Find where the given text appears and provide that cell's center as (x, y) coordinate. 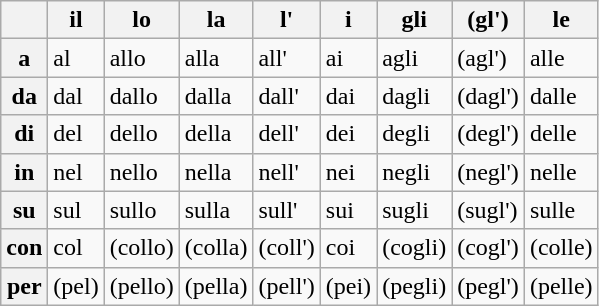
sulle (561, 210)
la (216, 20)
(agl') (488, 58)
(pella) (216, 286)
sul (76, 210)
le (561, 20)
(degl') (488, 134)
sulla (216, 210)
(pegli) (414, 286)
(pello) (142, 286)
a (24, 58)
dal (76, 96)
(sugl') (488, 210)
(pell') (286, 286)
dell' (286, 134)
sui (348, 210)
col (76, 248)
dei (348, 134)
(coll') (286, 248)
nello (142, 172)
ai (348, 58)
per (24, 286)
di (24, 134)
alla (216, 58)
(cogl') (488, 248)
(pelle) (561, 286)
gli (414, 20)
dello (142, 134)
sull' (286, 210)
i (348, 20)
dai (348, 96)
(dagl') (488, 96)
alle (561, 58)
(colle) (561, 248)
dalla (216, 96)
nel (76, 172)
negli (414, 172)
sullo (142, 210)
su (24, 210)
dall' (286, 96)
delle (561, 134)
agli (414, 58)
dagli (414, 96)
nelle (561, 172)
coi (348, 248)
del (76, 134)
della (216, 134)
(pegl') (488, 286)
(pei) (348, 286)
all' (286, 58)
l' (286, 20)
(pel) (76, 286)
degli (414, 134)
(cogli) (414, 248)
(negl') (488, 172)
lo (142, 20)
il (76, 20)
in (24, 172)
sugli (414, 210)
dallo (142, 96)
(gl') (488, 20)
nei (348, 172)
da (24, 96)
al (76, 58)
(colla) (216, 248)
dalle (561, 96)
con (24, 248)
nell' (286, 172)
nella (216, 172)
(collo) (142, 248)
allo (142, 58)
